Provide the [X, Y] coordinate of the cell's center where the given text is located.  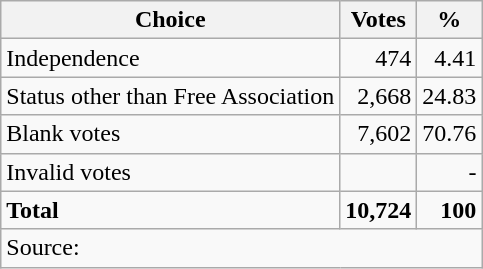
% [450, 20]
70.76 [450, 134]
4.41 [450, 58]
Choice [170, 20]
Independence [170, 58]
Source: [242, 248]
2,668 [378, 96]
24.83 [450, 96]
Total [170, 210]
Blank votes [170, 134]
7,602 [378, 134]
474 [378, 58]
Status other than Free Association [170, 96]
Votes [378, 20]
10,724 [378, 210]
100 [450, 210]
- [450, 172]
Invalid votes [170, 172]
